Provide the [X, Y] coordinate of the cell's center where the given text is located.  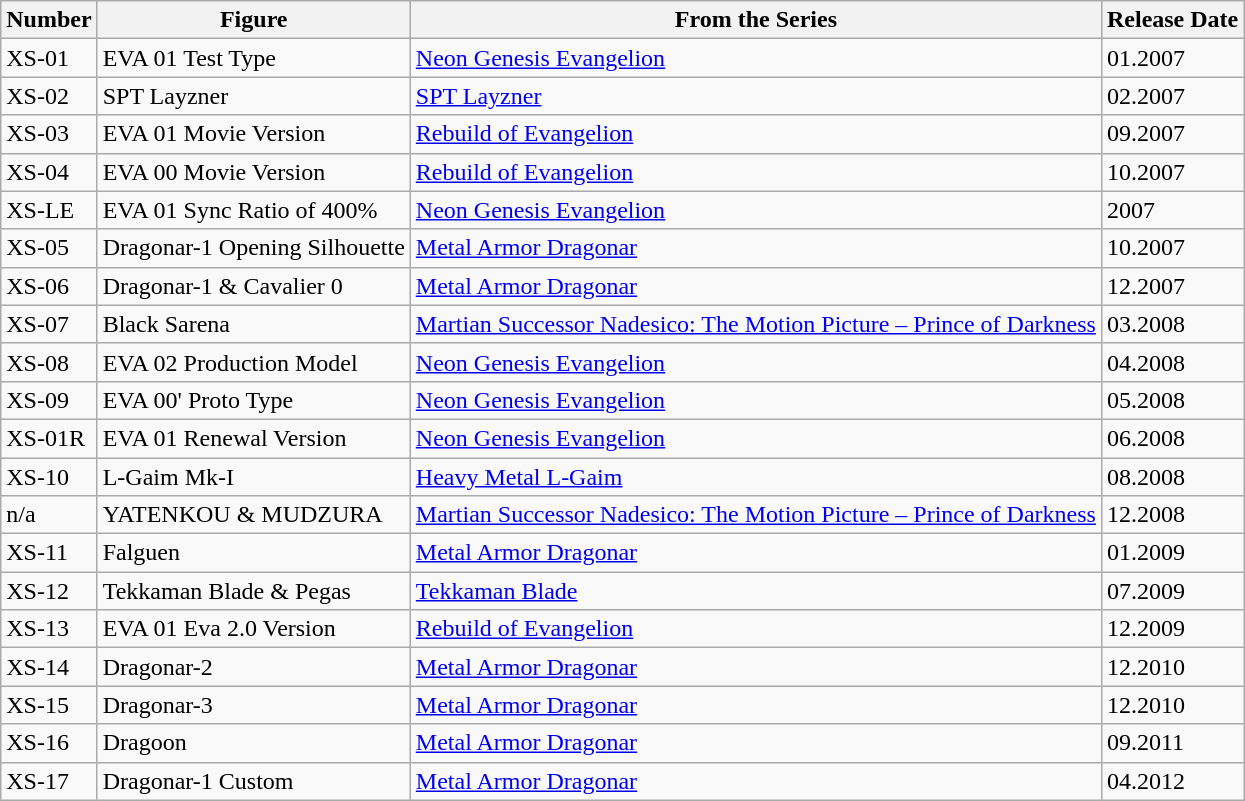
Falguen [254, 553]
Dragonar-1 Custom [254, 781]
03.2008 [1172, 324]
2007 [1172, 210]
XS-13 [49, 629]
12.2008 [1172, 515]
XS-15 [49, 705]
XS-14 [49, 667]
XS-01 [49, 58]
XS-03 [49, 134]
01.2009 [1172, 553]
XS-04 [49, 172]
XS-LE [49, 210]
12.2009 [1172, 629]
Black Sarena [254, 324]
Figure [254, 20]
EVA 02 Production Model [254, 362]
From the Series [756, 20]
06.2008 [1172, 438]
Dragonar-1 Opening Silhouette [254, 248]
XS-08 [49, 362]
XS-10 [49, 477]
Dragoon [254, 743]
09.2007 [1172, 134]
08.2008 [1172, 477]
EVA 01 Test Type [254, 58]
12.2007 [1172, 286]
Tekkaman Blade [756, 591]
01.2007 [1172, 58]
Number [49, 20]
XS-02 [49, 96]
05.2008 [1172, 400]
L-Gaim Mk-I [254, 477]
XS-07 [49, 324]
YATENKOU & MUDZURA [254, 515]
EVA 00' Proto Type [254, 400]
XS-11 [49, 553]
Heavy Metal L-Gaim [756, 477]
XS-17 [49, 781]
XS-01R [49, 438]
EVA 01 Movie Version [254, 134]
EVA 00 Movie Version [254, 172]
XS-05 [49, 248]
04.2008 [1172, 362]
XS-09 [49, 400]
XS-06 [49, 286]
n/a [49, 515]
Tekkaman Blade & Pegas [254, 591]
02.2007 [1172, 96]
EVA 01 Eva 2.0 Version [254, 629]
EVA 01 Sync Ratio of 400% [254, 210]
XS-16 [49, 743]
09.2011 [1172, 743]
EVA 01 Renewal Version [254, 438]
Dragonar-2 [254, 667]
07.2009 [1172, 591]
Release Date [1172, 20]
XS-12 [49, 591]
Dragonar-3 [254, 705]
04.2012 [1172, 781]
Dragonar-1 & Cavalier 0 [254, 286]
